For the text-containing cell, return its midpoint in [x, y] coordinate format. 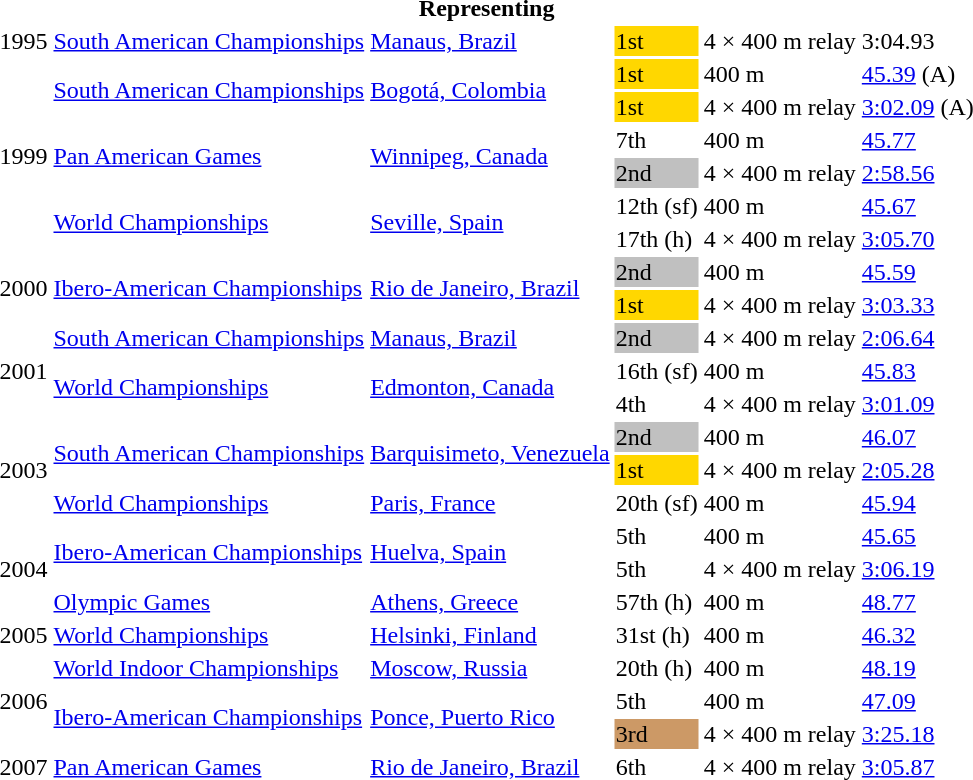
Huelva, Spain [490, 552]
57th (h) [656, 602]
Ponce, Puerto Rico [490, 718]
Winnipeg, Canada [490, 156]
17th (h) [656, 239]
Paris, France [490, 503]
Olympic Games [209, 602]
Edmonton, Canada [490, 388]
Barquisimeto, Venezuela [490, 454]
7th [656, 140]
Rio de Janeiro, Brazil [490, 288]
4th [656, 404]
Bogotá, Colombia [490, 90]
31st (h) [656, 635]
Moscow, Russia [490, 668]
16th (sf) [656, 371]
12th (sf) [656, 206]
Athens, Greece [490, 602]
20th (h) [656, 668]
Helsinki, Finland [490, 635]
Pan American Games [209, 156]
20th (sf) [656, 503]
Seville, Spain [490, 222]
3rd [656, 734]
World Indoor Championships [209, 668]
